Search for the cell housing the specified text and yield its [x, y] center coordinate. 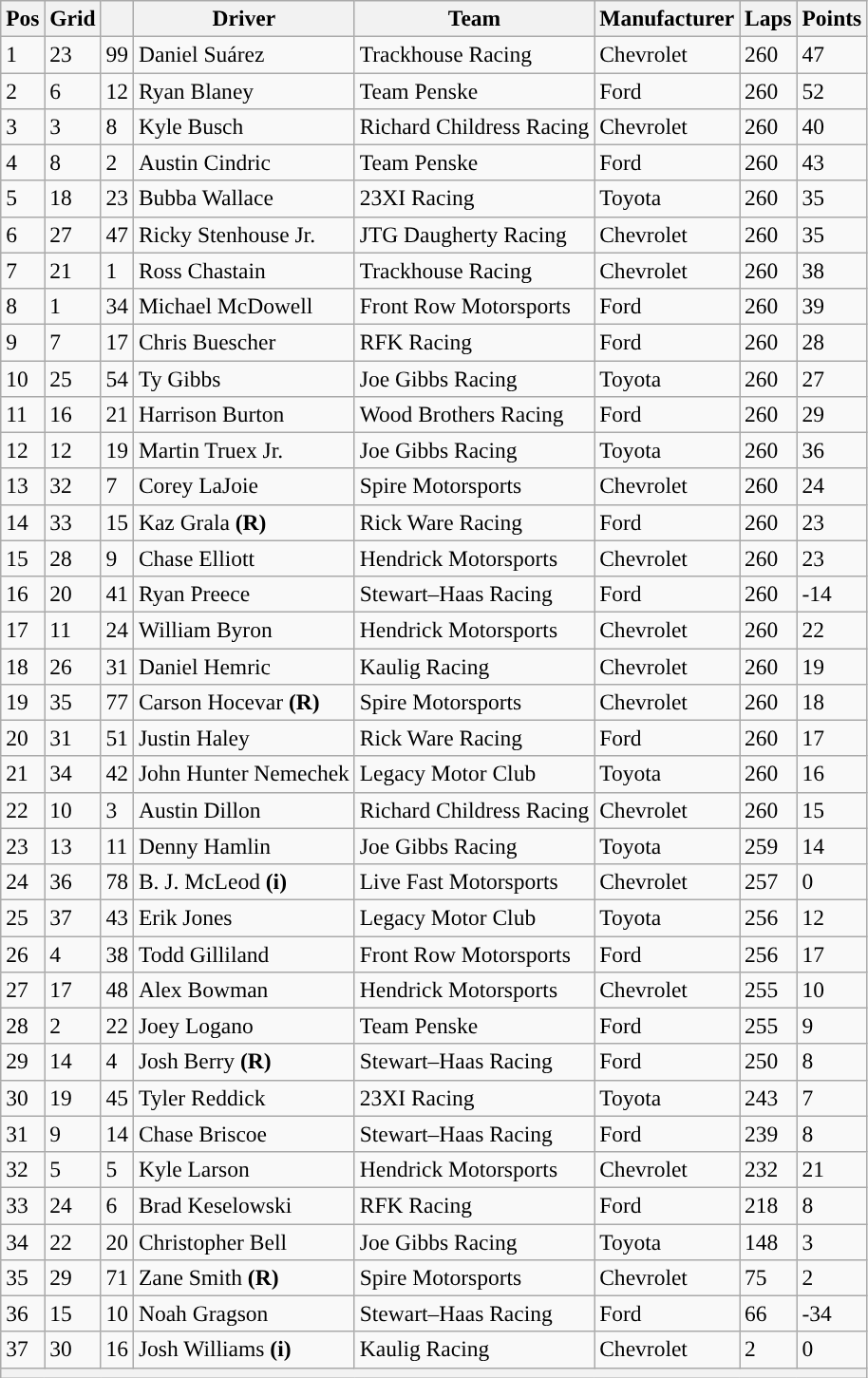
John Hunter Nemechek [243, 774]
Todd Gilliland [243, 953]
Points [832, 18]
Chase Briscoe [243, 1134]
-34 [832, 1313]
39 [832, 306]
Joey Logano [243, 1026]
250 [769, 1062]
48 [117, 990]
52 [832, 90]
Ross Chastain [243, 271]
Josh Williams (i) [243, 1350]
40 [832, 126]
232 [769, 1169]
JTG Daugherty Racing [474, 235]
Brad Keselowski [243, 1205]
Corey LaJoie [243, 486]
Denny Hamlin [243, 846]
Kyle Larson [243, 1169]
99 [117, 54]
259 [769, 846]
Harrison Burton [243, 414]
Kaz Grala (R) [243, 522]
Chase Elliott [243, 558]
Michael McDowell [243, 306]
Austin Cindric [243, 162]
71 [117, 1277]
41 [117, 594]
Laps [769, 18]
Manufacturer [667, 18]
Josh Berry (R) [243, 1062]
Team [474, 18]
148 [769, 1241]
Daniel Suárez [243, 54]
William Byron [243, 630]
Chris Buescher [243, 342]
218 [769, 1205]
Alex Bowman [243, 990]
243 [769, 1098]
-14 [832, 594]
Daniel Hemric [243, 666]
Kyle Busch [243, 126]
257 [769, 881]
239 [769, 1134]
Christopher Bell [243, 1241]
Ty Gibbs [243, 378]
42 [117, 774]
51 [117, 738]
Ricky Stenhouse Jr. [243, 235]
Erik Jones [243, 917]
Bubba Wallace [243, 198]
Tyler Reddick [243, 1098]
Pos [23, 18]
Grid [72, 18]
78 [117, 881]
54 [117, 378]
B. J. McLeod (i) [243, 881]
66 [769, 1313]
Noah Gragson [243, 1313]
Live Fast Motorsports [474, 881]
Ryan Preece [243, 594]
Zane Smith (R) [243, 1277]
Justin Haley [243, 738]
Austin Dillon [243, 810]
Carson Hocevar (R) [243, 702]
77 [117, 702]
Ryan Blaney [243, 90]
Driver [243, 18]
45 [117, 1098]
Wood Brothers Racing [474, 414]
75 [769, 1277]
Martin Truex Jr. [243, 450]
